Pinpoint the cell where the given text exists, returning its (X, Y) midpoint coordinate. 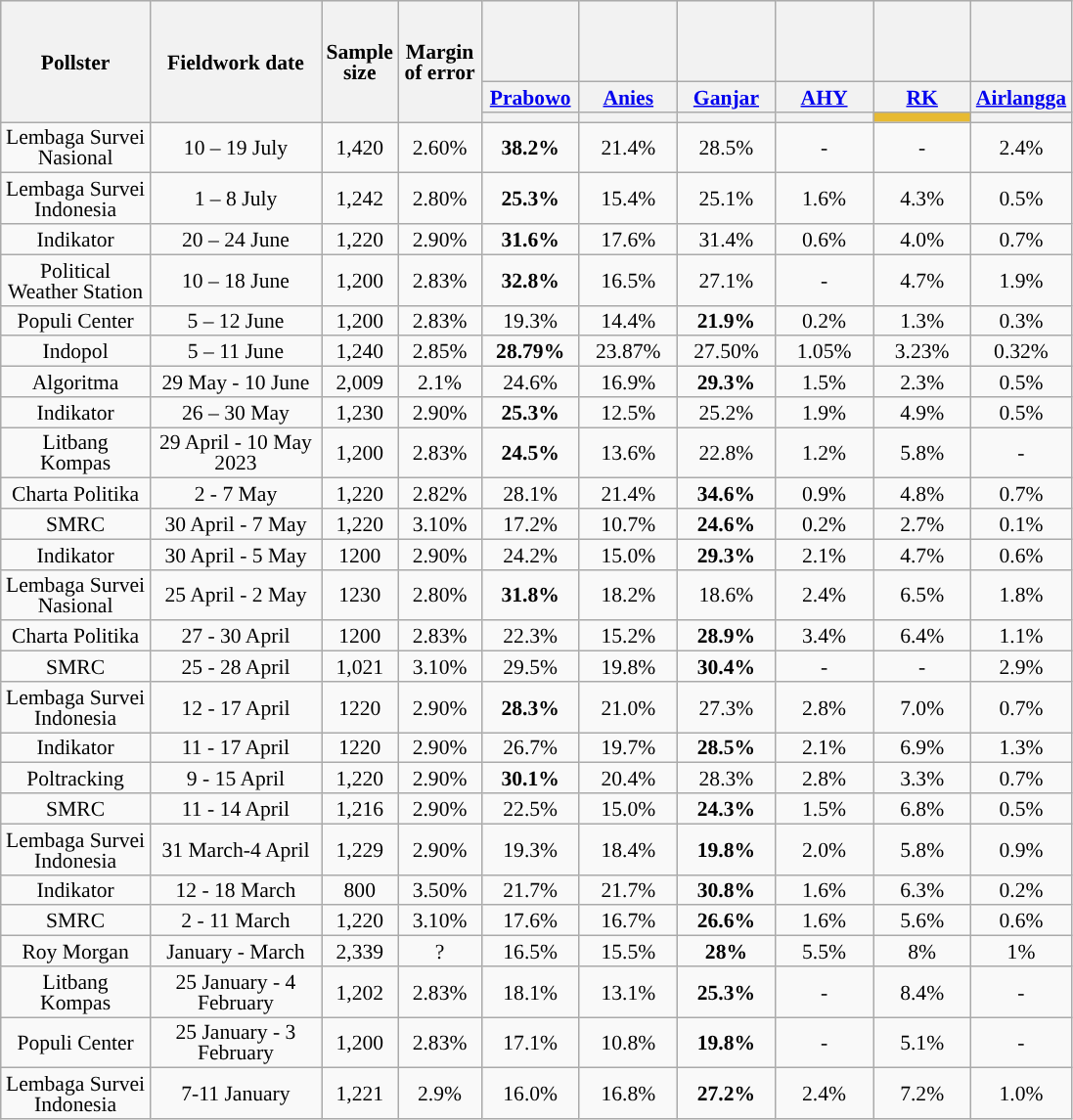
1,216 (359, 808)
2.3% (922, 381)
24.5% (530, 453)
27.3% (726, 707)
10 – 19 July (235, 148)
31.8% (530, 595)
34.6% (726, 493)
Pollster (76, 62)
4.9% (922, 413)
28.9% (726, 636)
1.0% (1021, 1094)
5.1% (922, 1043)
31.6% (530, 239)
1,221 (359, 1094)
27 - 30 April (235, 636)
12 - 18 March (235, 890)
29 May - 10 June (235, 381)
1,242 (359, 199)
32.8% (530, 280)
3.3% (922, 779)
3.4% (824, 636)
6.9% (922, 747)
30.8% (726, 890)
18.2% (628, 595)
7-11 January (235, 1094)
2.85% (440, 352)
Airlangga (1021, 98)
4.3% (922, 199)
Indopol (76, 352)
2.7% (922, 524)
800 (359, 890)
Poltracking (76, 779)
26.6% (726, 921)
25 January - 4 February (235, 992)
20.4% (628, 779)
30 April - 7 May (235, 524)
17.2% (530, 524)
Ganjar (726, 98)
18.6% (726, 595)
19.7% (628, 747)
16.8% (628, 1094)
2.82% (440, 493)
1,420 (359, 148)
5 – 11 June (235, 352)
2,339 (359, 951)
30.1% (530, 779)
28.79% (530, 352)
0.1% (1021, 524)
15.4% (628, 199)
5.5% (824, 951)
25 January - 3 February (235, 1043)
1% (1021, 951)
25 - 28 April (235, 667)
17.1% (530, 1043)
6.4% (922, 636)
January - March (235, 951)
? (440, 951)
9 - 15 April (235, 779)
31 March-4 April (235, 849)
1.8% (1021, 595)
Political Weather Station (76, 280)
31.4% (726, 239)
10 – 18 June (235, 280)
12 - 17 April (235, 707)
27.2% (726, 1094)
RK (922, 98)
Anies (628, 98)
1,202 (359, 992)
1,240 (359, 352)
10.8% (628, 1043)
2.60% (440, 148)
15.2% (628, 636)
15.5% (628, 951)
4.0% (922, 239)
29.5% (530, 667)
8.4% (922, 992)
26 – 30 May (235, 413)
7.2% (922, 1094)
4.8% (922, 493)
2.0% (824, 849)
26.7% (530, 747)
1.05% (824, 352)
22.5% (530, 808)
25.1% (726, 199)
2,009 (359, 381)
20 – 24 June (235, 239)
27.50% (726, 352)
30.4% (726, 667)
28% (726, 951)
23.87% (628, 352)
AHY (824, 98)
27.1% (726, 280)
Sample size (359, 62)
Roy Morgan (76, 951)
2 - 7 May (235, 493)
1,230 (359, 413)
1.1% (1021, 636)
25.2% (726, 413)
30 April - 5 May (235, 554)
6.5% (922, 595)
5 – 12 June (235, 321)
2 - 11 March (235, 921)
18.4% (628, 849)
1,229 (359, 849)
21.9% (726, 321)
13.6% (628, 453)
10.7% (628, 524)
5.6% (922, 921)
8% (922, 951)
29 April - 10 May 2023 (235, 453)
24.2% (530, 554)
25 April - 2 May (235, 595)
6.8% (922, 808)
0.32% (1021, 352)
38.2% (530, 148)
28.1% (530, 493)
1.2% (824, 453)
24.3% (726, 808)
13.1% (628, 992)
16.0% (530, 1094)
6.3% (922, 890)
Fieldwork date (235, 62)
Margin of error (440, 62)
Algoritma (76, 381)
Prabowo (530, 98)
22.8% (726, 453)
7.0% (922, 707)
11 - 14 April (235, 808)
0.3% (1021, 321)
3.50% (440, 890)
11 - 17 April (235, 747)
18.1% (530, 992)
1,021 (359, 667)
22.3% (530, 636)
16.9% (628, 381)
1 – 8 July (235, 199)
1230 (359, 595)
14.4% (628, 321)
21.0% (628, 707)
16.7% (628, 921)
12.5% (628, 413)
3.23% (922, 352)
